Determine the [x, y] coordinate at the center of the cell enclosing the given text.  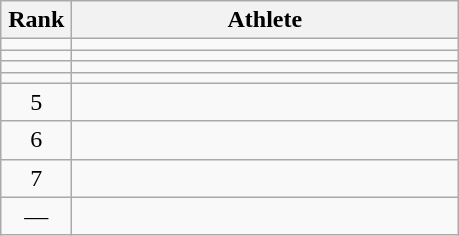
6 [36, 140]
Rank [36, 20]
Athlete [265, 20]
7 [36, 178]
5 [36, 102]
— [36, 216]
